For the text-containing cell, return its midpoint in (x, y) coordinate format. 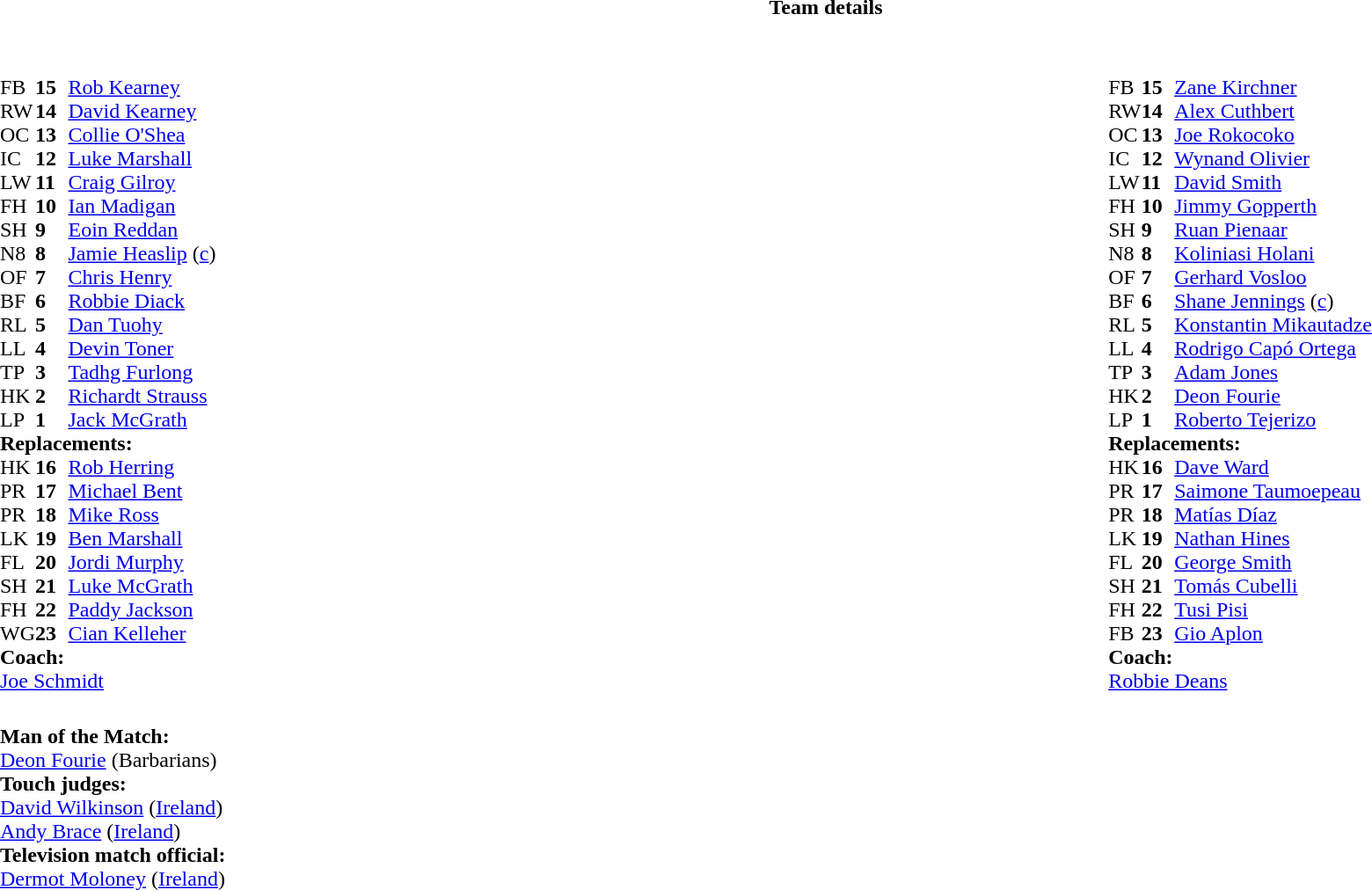
Tomás Cubelli (1273, 586)
WG (18, 633)
Tusi Pisi (1273, 610)
Jordi Murphy (142, 563)
Paddy Jackson (142, 610)
Luke Marshall (142, 158)
Luke McGrath (142, 586)
Ian Madigan (142, 206)
Rob Kearney (142, 88)
David Kearney (142, 111)
Shane Jennings (c) (1273, 301)
David Smith (1273, 183)
Jimmy Gopperth (1273, 206)
Gerhard Vosloo (1273, 278)
Jack McGrath (142, 420)
Devin Toner (142, 348)
Jamie Heaslip (c) (142, 253)
Rob Herring (142, 468)
George Smith (1273, 563)
Gio Aplon (1273, 633)
Ben Marshall (142, 538)
Robbie Deans (1240, 681)
Konstantin Mikautadze (1273, 325)
Chris Henry (142, 278)
Alex Cuthbert (1273, 111)
Wynand Olivier (1273, 158)
Robbie Diack (142, 301)
Mike Ross (142, 515)
Collie O'Shea (142, 135)
Deon Fourie (1273, 396)
Roberto Tejerizo (1273, 420)
Ruan Pienaar (1273, 230)
Dave Ward (1273, 468)
Dan Tuohy (142, 325)
Matías Díaz (1273, 515)
Cian Kelleher (142, 633)
Joe Schmidt (107, 681)
Koliniasi Holani (1273, 253)
Joe Rokocoko (1273, 135)
Zane Kirchner (1273, 88)
Rodrigo Capó Ortega (1273, 348)
Adam Jones (1273, 373)
Saimone Taumoepeau (1273, 491)
Nathan Hines (1273, 538)
Craig Gilroy (142, 183)
Michael Bent (142, 491)
Tadhg Furlong (142, 373)
Richardt Strauss (142, 396)
Eoin Reddan (142, 230)
